From the cell containing the given text, extract its center point as [X, Y] coordinate. 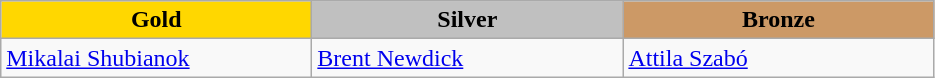
Mikalai Shubianok [156, 58]
Gold [156, 20]
Brent Newdick [468, 58]
Attila Szabó [778, 58]
Silver [468, 20]
Bronze [778, 20]
